Capture the cell that displays the provided text and extract its [X, Y] central coordinate. 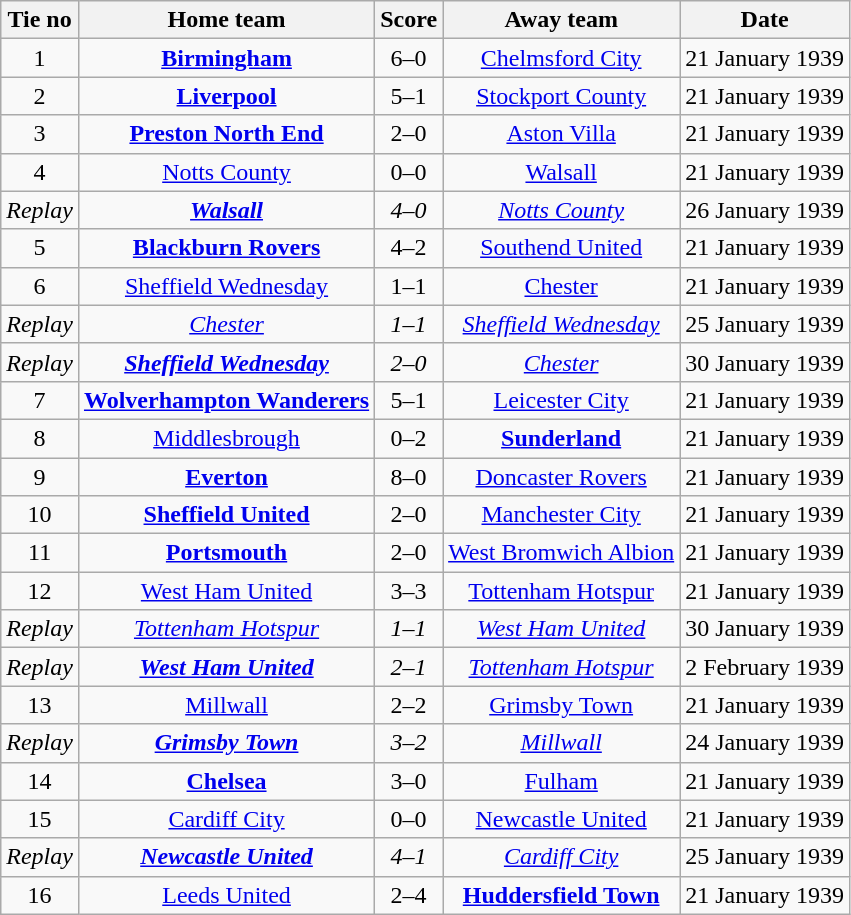
Sheffield United [226, 515]
15 [40, 819]
3 [40, 134]
Aston Villa [562, 134]
1 [40, 58]
Leeds United [226, 895]
Date [765, 20]
3–3 [409, 591]
Blackburn Rovers [226, 248]
26 January 1939 [765, 210]
Birmingham [226, 58]
Score [409, 20]
0–2 [409, 438]
Portsmouth [226, 553]
4–2 [409, 248]
Everton [226, 477]
7 [40, 400]
Wolverhampton Wanderers [226, 400]
2 February 1939 [765, 667]
4 [40, 172]
Away team [562, 20]
10 [40, 515]
Southend United [562, 248]
Doncaster Rovers [562, 477]
8–0 [409, 477]
West Bromwich Albion [562, 553]
2–1 [409, 667]
Liverpool [226, 96]
9 [40, 477]
Middlesbrough [226, 438]
13 [40, 705]
3–0 [409, 781]
8 [40, 438]
2–4 [409, 895]
Home team [226, 20]
4–0 [409, 210]
16 [40, 895]
Chelmsford City [562, 58]
5 [40, 248]
3–2 [409, 743]
Chelsea [226, 781]
Sunderland [562, 438]
Fulham [562, 781]
2–2 [409, 705]
Tie no [40, 20]
14 [40, 781]
Leicester City [562, 400]
Preston North End [226, 134]
Stockport County [562, 96]
11 [40, 553]
6 [40, 286]
2 [40, 96]
24 January 1939 [765, 743]
12 [40, 591]
Manchester City [562, 515]
Huddersfield Town [562, 895]
6–0 [409, 58]
4–1 [409, 857]
